Capture the cell that displays the provided text and extract its (X, Y) central coordinate. 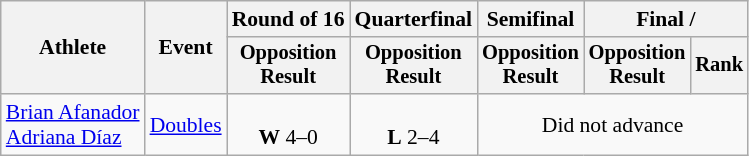
Round of 16 (288, 19)
W 4–0 (288, 124)
Athlete (73, 48)
L 2–4 (414, 124)
Quarterfinal (414, 19)
Doubles (186, 124)
Final / (666, 19)
Rank (719, 66)
Semifinal (530, 19)
Did not advance (612, 124)
Brian AfanadorAdriana Díaz (73, 124)
Event (186, 48)
